Provide the [X, Y] coordinate of the cell's center where the given text is located.  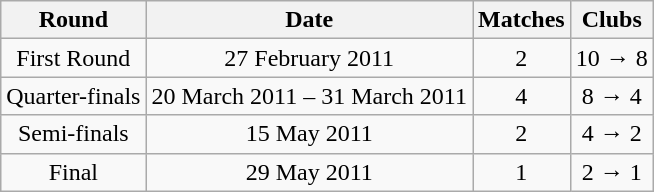
27 February 2011 [310, 58]
10 → 8 [612, 58]
4 → 2 [612, 134]
20 March 2011 – 31 March 2011 [310, 96]
Date [310, 20]
Semi-finals [74, 134]
Clubs [612, 20]
2 → 1 [612, 172]
Matches [521, 20]
Final [74, 172]
29 May 2011 [310, 172]
4 [521, 96]
15 May 2011 [310, 134]
Quarter-finals [74, 96]
Round [74, 20]
1 [521, 172]
8 → 4 [612, 96]
First Round [74, 58]
